Find where the given text appears and provide that cell's center as (X, Y) coordinate. 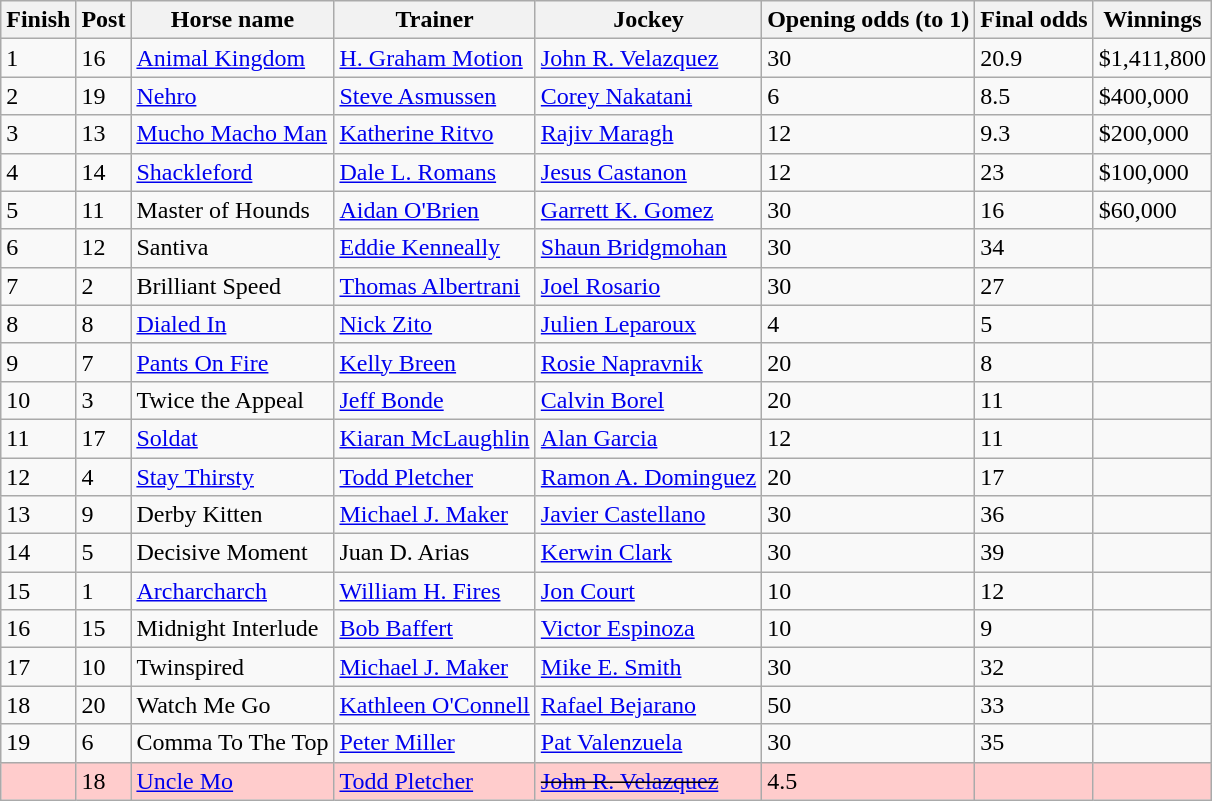
27 (1034, 286)
Comma To The Top (232, 743)
50 (868, 705)
$400,000 (1152, 96)
23 (1034, 172)
Jesus Castanon (648, 172)
8.5 (1034, 96)
Derby Kitten (232, 515)
Jeff Bonde (434, 400)
$60,000 (1152, 210)
Kathleen O'Connell (434, 705)
Thomas Albertrani (434, 286)
Final odds (1034, 20)
Katherine Ritvo (434, 134)
$100,000 (1152, 172)
Brilliant Speed (232, 286)
33 (1034, 705)
$200,000 (1152, 134)
William H. Fires (434, 591)
Pat Valenzuela (648, 743)
Nick Zito (434, 324)
Winnings (1152, 20)
Garrett K. Gomez (648, 210)
Post (104, 20)
H. Graham Motion (434, 58)
4.5 (868, 781)
Soldat (232, 438)
Kelly Breen (434, 362)
Shackleford (232, 172)
Finish (38, 20)
Ramon A. Dominguez (648, 477)
34 (1034, 248)
Juan D. Arias (434, 553)
32 (1034, 667)
Trainer (434, 20)
Opening odds (to 1) (868, 20)
Archarcharch (232, 591)
Rafael Bejarano (648, 705)
Victor Espinoza (648, 629)
Alan Garcia (648, 438)
Javier Castellano (648, 515)
35 (1034, 743)
Twinspired (232, 667)
Kerwin Clark (648, 553)
Shaun Bridgmohan (648, 248)
Midnight Interlude (232, 629)
Steve Asmussen (434, 96)
Uncle Mo (232, 781)
39 (1034, 553)
Julien Leparoux (648, 324)
Aidan O'Brien (434, 210)
Nehro (232, 96)
Rosie Napravnik (648, 362)
Mucho Macho Man (232, 134)
Master of Hounds (232, 210)
Santiva (232, 248)
Stay Thirsty (232, 477)
Horse name (232, 20)
Jon Court (648, 591)
20.9 (1034, 58)
Twice the Appeal (232, 400)
Calvin Borel (648, 400)
Dale L. Romans (434, 172)
Eddie Kenneally (434, 248)
9.3 (1034, 134)
Watch Me Go (232, 705)
Animal Kingdom (232, 58)
Jockey (648, 20)
Peter Miller (434, 743)
Dialed In (232, 324)
Corey Nakatani (648, 96)
Pants On Fire (232, 362)
Rajiv Maragh (648, 134)
Mike E. Smith (648, 667)
Joel Rosario (648, 286)
Bob Baffert (434, 629)
Decisive Moment (232, 553)
36 (1034, 515)
$1,411,800 (1152, 58)
Kiaran McLaughlin (434, 438)
